Capture the cell that displays the provided text and extract its [x, y] central coordinate. 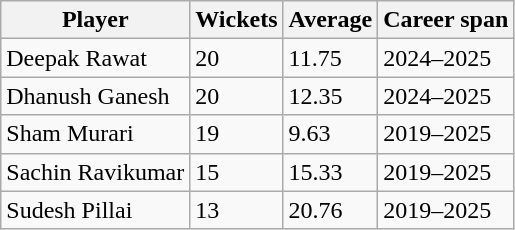
Sham Murari [96, 134]
Wickets [236, 20]
15 [236, 172]
15.33 [330, 172]
Dhanush Ganesh [96, 96]
13 [236, 210]
Career span [446, 20]
11.75 [330, 58]
Player [96, 20]
12.35 [330, 96]
Sachin Ravikumar [96, 172]
20.76 [330, 210]
Average [330, 20]
9.63 [330, 134]
Deepak Rawat [96, 58]
Sudesh Pillai [96, 210]
19 [236, 134]
